Extract the [X, Y] coordinate from the center of the cell holding the provided text.  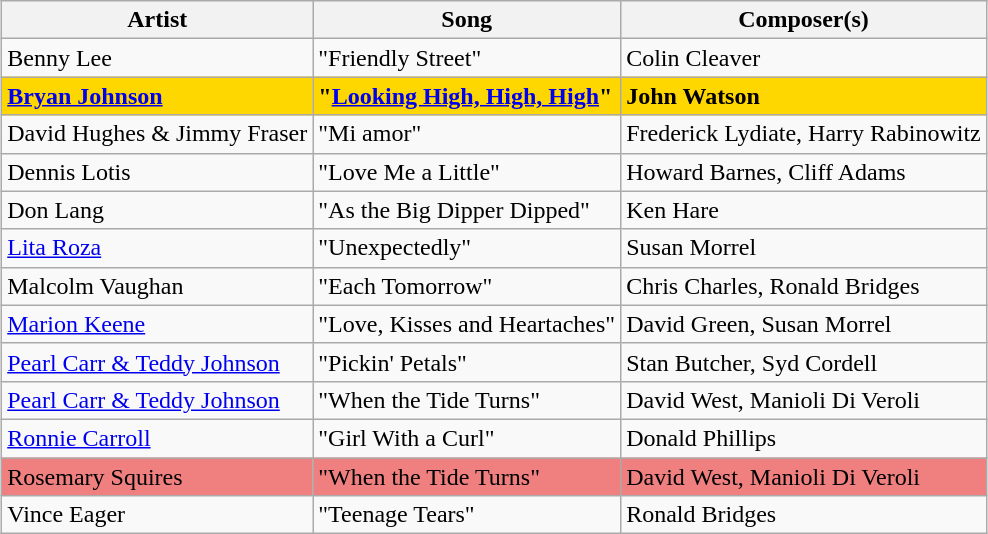
Stan Butcher, Syd Cordell [804, 362]
Ronnie Carroll [158, 438]
Rosemary Squires [158, 477]
"Teenage Tears" [467, 515]
"Love Me a Little" [467, 172]
"Unexpectedly" [467, 248]
Song [467, 20]
"As the Big Dipper Dipped" [467, 210]
Vince Eager [158, 515]
Artist [158, 20]
"Girl With a Curl" [467, 438]
Dennis Lotis [158, 172]
Howard Barnes, Cliff Adams [804, 172]
Frederick Lydiate, Harry Rabinowitz [804, 134]
David Hughes & Jimmy Fraser [158, 134]
David Green, Susan Morrel [804, 324]
"Each Tomorrow" [467, 286]
Donald Phillips [804, 438]
"Pickin' Petals" [467, 362]
Ken Hare [804, 210]
"Looking High, High, High" [467, 96]
Benny Lee [158, 58]
Bryan Johnson [158, 96]
Composer(s) [804, 20]
Colin Cleaver [804, 58]
"Friendly Street" [467, 58]
"Mi amor" [467, 134]
Susan Morrel [804, 248]
Marion Keene [158, 324]
Malcolm Vaughan [158, 286]
"Love, Kisses and Heartaches" [467, 324]
Don Lang [158, 210]
Ronald Bridges [804, 515]
John Watson [804, 96]
Lita Roza [158, 248]
Chris Charles, Ronald Bridges [804, 286]
